Capture the cell that displays the provided text and extract its (x, y) central coordinate. 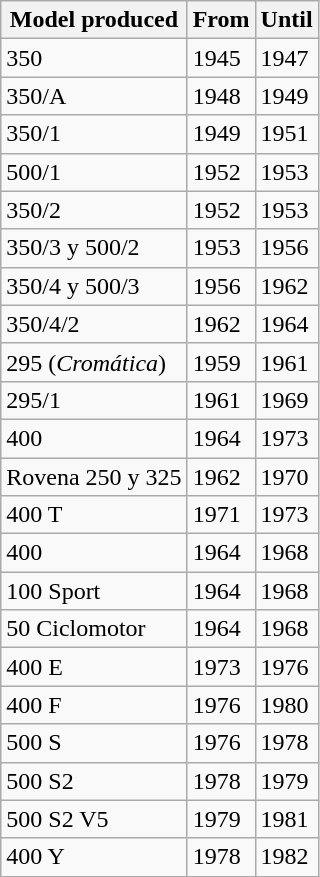
350 (94, 58)
100 Sport (94, 591)
295/1 (94, 400)
350/4 y 500/3 (94, 286)
50 Ciclomotor (94, 629)
1970 (286, 477)
400 F (94, 705)
350/1 (94, 134)
Model produced (94, 20)
1980 (286, 705)
500/1 (94, 172)
350/4/2 (94, 324)
350/2 (94, 210)
Until (286, 20)
1951 (286, 134)
400 E (94, 667)
400 Y (94, 857)
350/A (94, 96)
295 (Cromática) (94, 362)
1948 (221, 96)
1947 (286, 58)
1971 (221, 515)
From (221, 20)
400 T (94, 515)
350/3 y 500/2 (94, 248)
1969 (286, 400)
1981 (286, 819)
500 S (94, 743)
1945 (221, 58)
500 S2 (94, 781)
1982 (286, 857)
Rovena 250 y 325 (94, 477)
500 S2 V5 (94, 819)
1959 (221, 362)
